From the cell containing the given text, extract its center point as (x, y) coordinate. 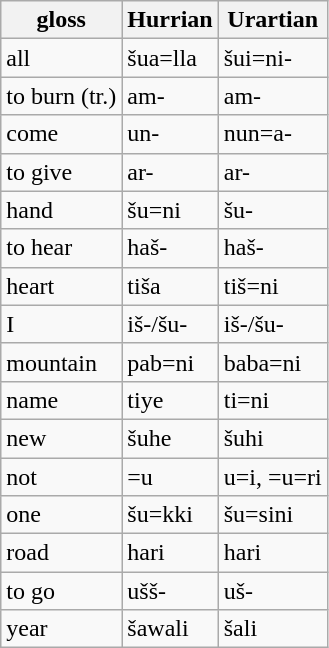
mountain (62, 362)
all (62, 58)
šu- (272, 210)
one (62, 515)
to hear (62, 248)
baba=ni (272, 362)
šali (272, 629)
Urartian (272, 20)
šawali (170, 629)
year (62, 629)
uš- (272, 591)
nun=a- (272, 134)
šuhe (170, 438)
not (62, 477)
ušš- (170, 591)
un- (170, 134)
gloss (62, 20)
name (62, 400)
pab=ni (170, 362)
to burn (tr.) (62, 96)
tiša (170, 286)
šu=kki (170, 515)
šu=ni (170, 210)
heart (62, 286)
road (62, 553)
to give (62, 172)
come (62, 134)
šuhi (272, 438)
ti=ni (272, 400)
new (62, 438)
=u (170, 477)
hand (62, 210)
tiye (170, 400)
šua=lla (170, 58)
u=i, =u=ri (272, 477)
šui=ni- (272, 58)
šu=sini (272, 515)
I (62, 324)
tiš=ni (272, 286)
to go (62, 591)
Hurrian (170, 20)
